Provide the (x, y) coordinate of the cell's center where the given text is located.  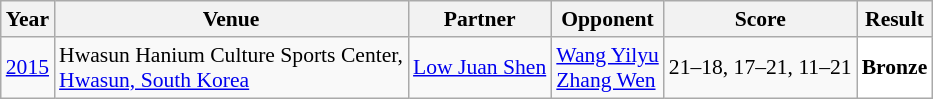
Opponent (608, 19)
Year (28, 19)
Result (895, 19)
2015 (28, 68)
Venue (231, 19)
Hwasun Hanium Culture Sports Center,Hwasun, South Korea (231, 68)
Partner (480, 19)
Score (760, 19)
21–18, 17–21, 11–21 (760, 68)
Wang Yilyu Zhang Wen (608, 68)
Low Juan Shen (480, 68)
Bronze (895, 68)
